Locate the cell with the specified text and output its (X, Y) center coordinate. 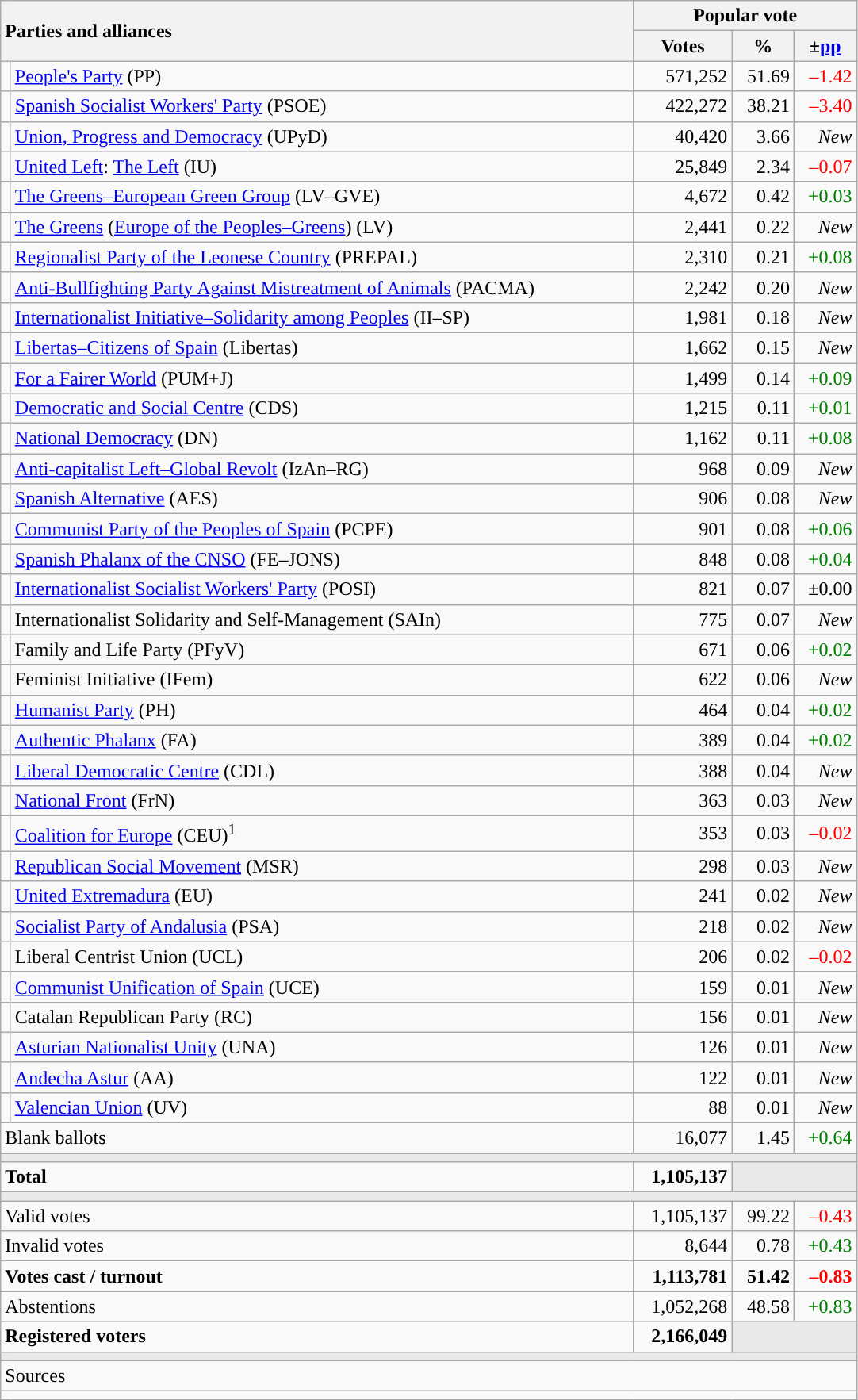
571,252 (683, 76)
+0.64 (825, 1138)
1,052,268 (683, 1306)
0.42 (763, 197)
775 (683, 619)
Blank ballots (317, 1138)
353 (683, 833)
241 (683, 896)
848 (683, 559)
Anti-capitalist Left–Global Revolt (IzAn–RG) (322, 469)
The Greens (Europe of the Peoples–Greens) (LV) (322, 227)
1.45 (763, 1138)
Total (317, 1177)
671 (683, 650)
0.18 (763, 317)
Libertas–Citizens of Spain (Libertas) (322, 347)
Spanish Alternative (AES) (322, 499)
Liberal Democratic Centre (CDL) (322, 770)
+0.06 (825, 529)
363 (683, 800)
968 (683, 469)
0.20 (763, 287)
389 (683, 740)
Authentic Phalanx (FA) (322, 740)
40,420 (683, 136)
3.66 (763, 136)
Communist Party of the Peoples of Spain (PCPE) (322, 529)
Parties and alliances (317, 31)
159 (683, 987)
Internationalist Initiative–Solidarity among Peoples (II–SP) (322, 317)
2,441 (683, 227)
298 (683, 866)
122 (683, 1077)
–0.43 (825, 1216)
8,644 (683, 1246)
16,077 (683, 1138)
Democratic and Social Centre (CDS) (322, 408)
Andecha Astur (AA) (322, 1077)
Internationalist Solidarity and Self-Management (SAIn) (322, 619)
Valencian Union (UV) (322, 1107)
0.21 (763, 257)
Registered voters (317, 1337)
Catalan Republican Party (RC) (322, 1017)
99.22 (763, 1216)
National Democracy (DN) (322, 439)
0.22 (763, 227)
1,113,781 (683, 1276)
People's Party (PP) (322, 76)
–3.40 (825, 106)
2,310 (683, 257)
Coalition for Europe (CEU)1 (322, 833)
Socialist Party of Andalusia (PSA) (322, 926)
Feminist Initiative (IFem) (322, 680)
Regionalist Party of the Leonese Country (PREPAL) (322, 257)
4,672 (683, 197)
51.69 (763, 76)
2,242 (683, 287)
622 (683, 680)
0.78 (763, 1246)
±pp (825, 46)
United Left: The Left (IU) (322, 167)
Liberal Centrist Union (UCL) (322, 957)
126 (683, 1047)
821 (683, 589)
Humanist Party (PH) (322, 710)
906 (683, 499)
51.42 (763, 1276)
2,166,049 (683, 1337)
The Greens–European Green Group (LV–GVE) (322, 197)
–0.07 (825, 167)
+0.09 (825, 378)
Anti-Bullfighting Party Against Mistreatment of Animals (PACMA) (322, 287)
156 (683, 1017)
–1.42 (825, 76)
Spanish Phalanx of the CNSO (FE–JONS) (322, 559)
Family and Life Party (PFyV) (322, 650)
% (763, 46)
Invalid votes (317, 1246)
1,499 (683, 378)
1,162 (683, 439)
Votes (683, 46)
United Extremadura (EU) (322, 896)
Republican Social Movement (MSR) (322, 866)
88 (683, 1107)
+0.01 (825, 408)
Internationalist Socialist Workers' Party (POSI) (322, 589)
Votes cast / turnout (317, 1276)
0.14 (763, 378)
218 (683, 926)
Asturian Nationalist Unity (UNA) (322, 1047)
Abstentions (317, 1306)
+0.03 (825, 197)
0.09 (763, 469)
+0.04 (825, 559)
422,272 (683, 106)
Sources (428, 1375)
Communist Unification of Spain (UCE) (322, 987)
464 (683, 710)
1,981 (683, 317)
Union, Progress and Democracy (UPyD) (322, 136)
+0.83 (825, 1306)
Valid votes (317, 1216)
National Front (FrN) (322, 800)
1,215 (683, 408)
+0.43 (825, 1246)
For a Fairer World (PUM+J) (322, 378)
1,662 (683, 347)
48.58 (763, 1306)
25,849 (683, 167)
38.21 (763, 106)
±0.00 (825, 589)
901 (683, 529)
–0.83 (825, 1276)
206 (683, 957)
0.15 (763, 347)
Spanish Socialist Workers' Party (PSOE) (322, 106)
Popular vote (745, 16)
388 (683, 770)
2.34 (763, 167)
